Pinpoint the cell where the given text exists, returning its (x, y) midpoint coordinate. 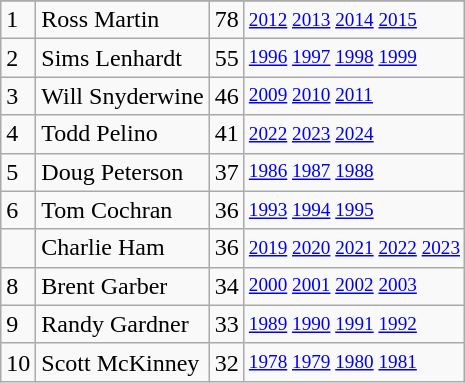
2009 2010 2011 (354, 96)
4 (18, 134)
37 (226, 172)
33 (226, 324)
8 (18, 286)
1996 1997 1998 1999 (354, 58)
2000 2001 2002 2003 (354, 286)
Scott McKinney (122, 362)
2012 2013 2014 2015 (354, 20)
1978 1979 1980 1981 (354, 362)
Will Snyderwine (122, 96)
1989 1990 1991 1992 (354, 324)
46 (226, 96)
1986 1987 1988 (354, 172)
2019 2020 2021 2022 2023 (354, 248)
32 (226, 362)
41 (226, 134)
78 (226, 20)
9 (18, 324)
Tom Cochran (122, 210)
2 (18, 58)
5 (18, 172)
55 (226, 58)
1 (18, 20)
Charlie Ham (122, 248)
Brent Garber (122, 286)
3 (18, 96)
6 (18, 210)
Ross Martin (122, 20)
2022 2023 2024 (354, 134)
Randy Gardner (122, 324)
1993 1994 1995 (354, 210)
Todd Pelino (122, 134)
34 (226, 286)
Sims Lenhardt (122, 58)
10 (18, 362)
Doug Peterson (122, 172)
